Capture the cell that displays the provided text and extract its (X, Y) central coordinate. 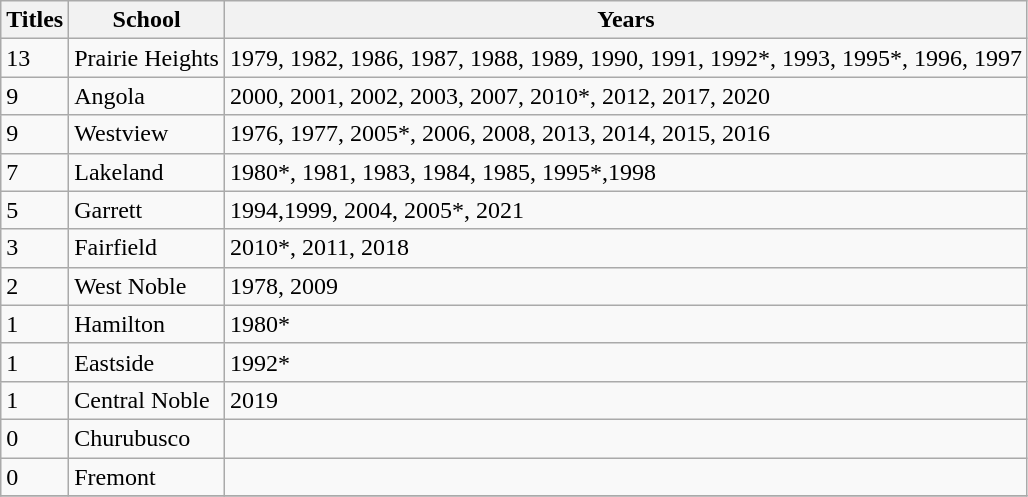
West Noble (147, 286)
Lakeland (147, 172)
1979, 1982, 1986, 1987, 1988, 1989, 1990, 1991, 1992*, 1993, 1995*, 1996, 1997 (626, 58)
Eastside (147, 362)
13 (35, 58)
Churubusco (147, 438)
1980*, 1981, 1983, 1984, 1985, 1995*,1998 (626, 172)
School (147, 20)
2010*, 2011, 2018 (626, 248)
Fairfield (147, 248)
Hamilton (147, 324)
2 (35, 286)
Westview (147, 134)
7 (35, 172)
1992* (626, 362)
Fremont (147, 477)
Central Noble (147, 400)
5 (35, 210)
3 (35, 248)
1978, 2009 (626, 286)
Years (626, 20)
1980* (626, 324)
1976, 1977, 2005*, 2006, 2008, 2013, 2014, 2015, 2016 (626, 134)
Angola (147, 96)
1994,1999, 2004, 2005*, 2021 (626, 210)
2019 (626, 400)
Titles (35, 20)
Prairie Heights (147, 58)
Garrett (147, 210)
2000, 2001, 2002, 2003, 2007, 2010*, 2012, 2017, 2020 (626, 96)
